Search for the cell housing the specified text and yield its [x, y] center coordinate. 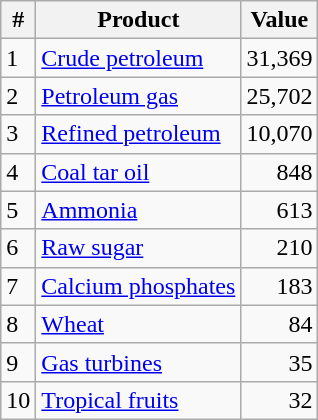
# [18, 20]
25,702 [280, 96]
183 [280, 286]
613 [280, 210]
84 [280, 324]
4 [18, 172]
Petroleum gas [138, 96]
35 [280, 362]
9 [18, 362]
Gas turbines [138, 362]
Coal tar oil [138, 172]
3 [18, 134]
Tropical fruits [138, 400]
Crude petroleum [138, 58]
Refined petroleum [138, 134]
10 [18, 400]
210 [280, 248]
2 [18, 96]
31,369 [280, 58]
32 [280, 400]
Calcium phosphates [138, 286]
Product [138, 20]
1 [18, 58]
10,070 [280, 134]
7 [18, 286]
5 [18, 210]
Raw sugar [138, 248]
6 [18, 248]
Value [280, 20]
Ammonia [138, 210]
8 [18, 324]
848 [280, 172]
Wheat [138, 324]
